Extract the (X, Y) coordinate from the center of the cell holding the provided text.  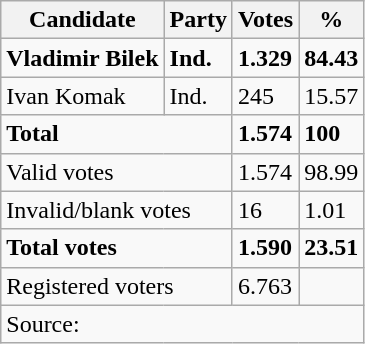
1.01 (332, 210)
Votes (265, 20)
84.43 (332, 58)
1.590 (265, 248)
Ivan Komak (82, 96)
245 (265, 96)
Source: (182, 324)
100 (332, 134)
16 (265, 210)
Registered voters (117, 286)
Total (117, 134)
15.57 (332, 96)
Candidate (82, 20)
Vladimir Bilek (82, 58)
Valid votes (117, 172)
Invalid/blank votes (117, 210)
6.763 (265, 286)
23.51 (332, 248)
Party (198, 20)
% (332, 20)
Total votes (117, 248)
1.329 (265, 58)
98.99 (332, 172)
